Return (x, y) of the center of cell containing provided text 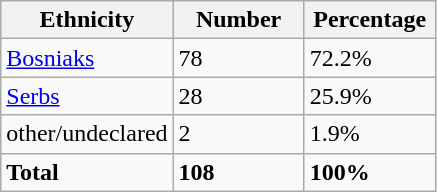
1.9% (370, 134)
72.2% (370, 58)
Bosniaks (87, 58)
Number (238, 20)
108 (238, 172)
25.9% (370, 96)
Ethnicity (87, 20)
Total (87, 172)
100% (370, 172)
Percentage (370, 20)
28 (238, 96)
78 (238, 58)
2 (238, 134)
Serbs (87, 96)
other/undeclared (87, 134)
